Output the (X, Y) coordinate of the center of the cell containing the given text.  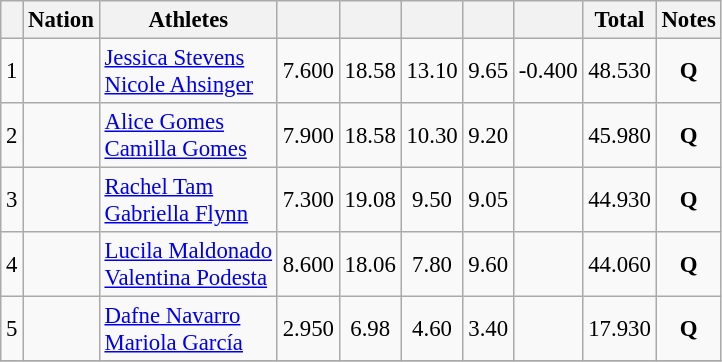
Total (620, 20)
44.060 (620, 264)
9.60 (488, 264)
Jessica StevensNicole Ahsinger (188, 72)
5 (12, 330)
18.06 (370, 264)
Dafne NavarroMariola García (188, 330)
Athletes (188, 20)
44.930 (620, 200)
Alice GomesCamilla Gomes (188, 136)
Rachel TamGabriella Flynn (188, 200)
8.600 (308, 264)
10.30 (432, 136)
17.930 (620, 330)
Lucila MaldonadoValentina Podesta (188, 264)
4 (12, 264)
Notes (688, 20)
7.80 (432, 264)
7.600 (308, 72)
19.08 (370, 200)
48.530 (620, 72)
9.65 (488, 72)
2 (12, 136)
1 (12, 72)
2.950 (308, 330)
13.10 (432, 72)
9.05 (488, 200)
7.300 (308, 200)
9.50 (432, 200)
3 (12, 200)
6.98 (370, 330)
3.40 (488, 330)
7.900 (308, 136)
-0.400 (548, 72)
45.980 (620, 136)
4.60 (432, 330)
Nation (61, 20)
9.20 (488, 136)
